Search for the cell housing the specified text and yield its [X, Y] center coordinate. 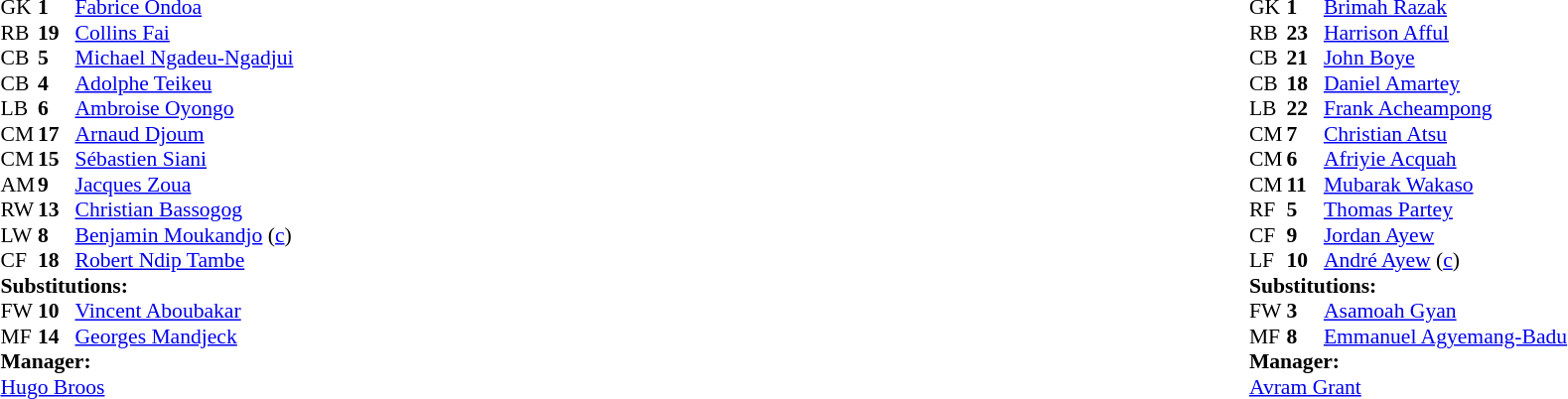
Jordan Ayew [1446, 235]
Sébastien Siani [185, 160]
Daniel Amartey [1446, 83]
Frank Acheampong [1446, 108]
Michael Ngadeu-Ngadjui [185, 59]
19 [57, 33]
11 [1305, 185]
Mubarak Wakaso [1446, 185]
Jacques Zoua [185, 185]
21 [1305, 59]
17 [57, 134]
RF [1268, 209]
14 [57, 336]
Robert Ndip Tambe [185, 261]
Afriyie Acquah [1446, 160]
LW [19, 235]
Benjamin Moukandjo (c) [185, 235]
13 [57, 209]
Vincent Aboubakar [185, 311]
Collins Fai [185, 33]
4 [57, 83]
Ambroise Oyongo [185, 108]
Adolphe Teikeu [185, 83]
15 [57, 160]
3 [1305, 311]
John Boye [1446, 59]
AM [19, 185]
Georges Mandjeck [185, 336]
23 [1305, 33]
Emmanuel Agyemang-Badu [1446, 336]
7 [1305, 134]
Thomas Partey [1446, 209]
LF [1268, 261]
André Ayew (c) [1446, 261]
Arnaud Djoum [185, 134]
RW [19, 209]
Harrison Afful [1446, 33]
Christian Bassogog [185, 209]
Asamoah Gyan [1446, 311]
22 [1305, 108]
Christian Atsu [1446, 134]
